Output the [X, Y] coordinate of the center of the cell containing the given text.  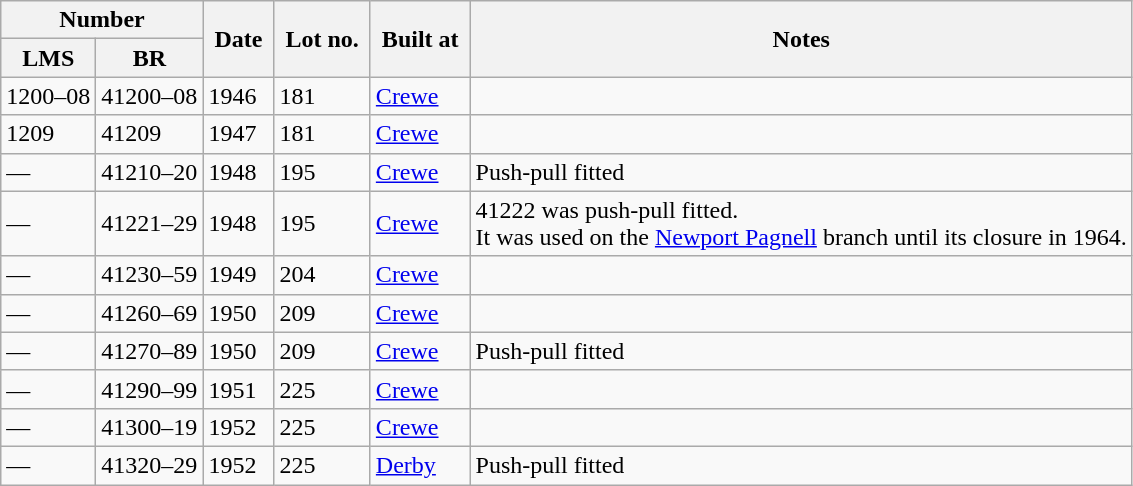
1946 [238, 96]
41230–59 [150, 275]
41320–29 [150, 465]
BR [150, 58]
41260–69 [150, 313]
Derby [420, 465]
Notes [801, 39]
Built at [420, 39]
Date [238, 39]
41290–99 [150, 389]
41221–29 [150, 224]
Number [102, 20]
1947 [238, 134]
204 [322, 275]
41209 [150, 134]
41200–08 [150, 96]
Lot no. [322, 39]
1951 [238, 389]
41210–20 [150, 172]
1949 [238, 275]
41222 was push-pull fitted.It was used on the Newport Pagnell branch until its closure in 1964. [801, 224]
LMS [48, 58]
41300–19 [150, 427]
1200–08 [48, 96]
1209 [48, 134]
41270–89 [150, 351]
